Identify which cell holds the provided text, then report its (x, y) central coordinate. 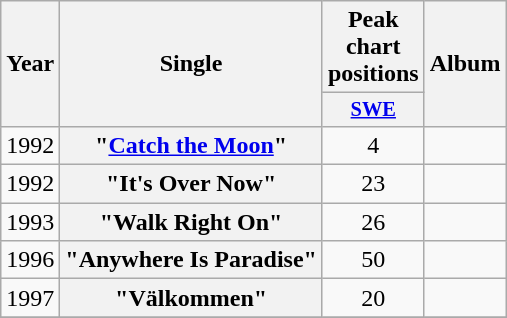
1997 (30, 298)
50 (373, 260)
1996 (30, 260)
SWE (373, 110)
4 (373, 145)
Peak chart positions (373, 47)
26 (373, 222)
"Catch the Moon" (192, 145)
23 (373, 184)
1993 (30, 222)
Album (465, 64)
"Anywhere Is Paradise" (192, 260)
20 (373, 298)
Single (192, 64)
"Välkommen" (192, 298)
Year (30, 64)
"It's Over Now" (192, 184)
"Walk Right On" (192, 222)
